From the cell containing the given text, extract its center point as [x, y] coordinate. 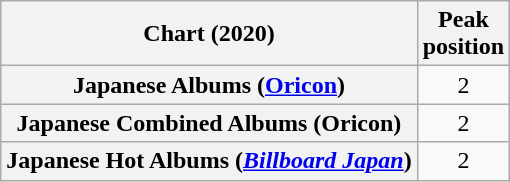
Japanese Albums (Oricon) [209, 85]
Peakposition [463, 34]
Japanese Combined Albums (Oricon) [209, 123]
Chart (2020) [209, 34]
Japanese Hot Albums (Billboard Japan) [209, 161]
